Return [x, y] of the center of cell containing provided text 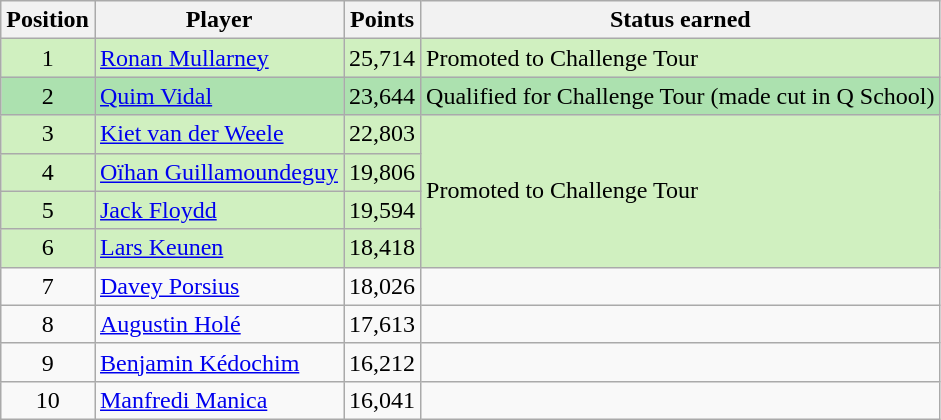
5 [48, 210]
Davey Porsius [218, 286]
18,026 [382, 286]
Quim Vidal [218, 96]
Oïhan Guillamoundeguy [218, 172]
25,714 [382, 58]
4 [48, 172]
6 [48, 248]
1 [48, 58]
Position [48, 20]
Augustin Holé [218, 324]
16,212 [382, 362]
9 [48, 362]
2 [48, 96]
Jack Floydd [218, 210]
19,806 [382, 172]
Lars Keunen [218, 248]
Benjamin Kédochim [218, 362]
22,803 [382, 134]
7 [48, 286]
17,613 [382, 324]
16,041 [382, 400]
Qualified for Challenge Tour (made cut in Q School) [680, 96]
Ronan Mullarney [218, 58]
23,644 [382, 96]
Manfredi Manica [218, 400]
10 [48, 400]
18,418 [382, 248]
Status earned [680, 20]
Points [382, 20]
Kiet van der Weele [218, 134]
Player [218, 20]
8 [48, 324]
3 [48, 134]
19,594 [382, 210]
